Detect which cell encompasses the target text, then output its (x, y) center coordinate. 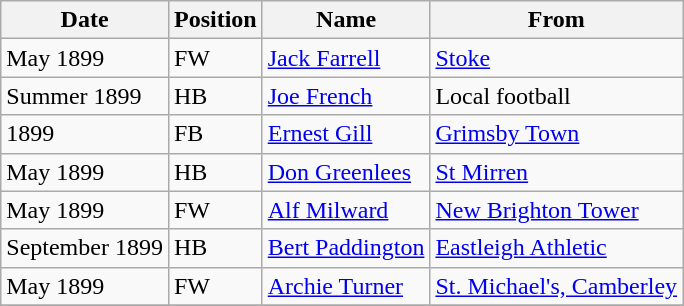
Local football (556, 96)
Bert Paddington (346, 248)
St Mirren (556, 172)
Ernest Gill (346, 134)
Grimsby Town (556, 134)
Alf Milward (346, 210)
Date (85, 20)
September 1899 (85, 248)
St. Michael's, Camberley (556, 286)
Name (346, 20)
Don Greenlees (346, 172)
From (556, 20)
Joe French (346, 96)
1899 (85, 134)
Archie Turner (346, 286)
Stoke (556, 58)
Summer 1899 (85, 96)
Jack Farrell (346, 58)
Eastleigh Athletic (556, 248)
New Brighton Tower (556, 210)
Position (215, 20)
FB (215, 134)
